Return (X, Y) of the center of cell containing provided text 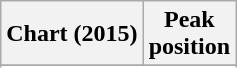
Chart (2015) (72, 34)
Peakposition (189, 34)
